Find where the given text appears and provide that cell's center as [x, y] coordinate. 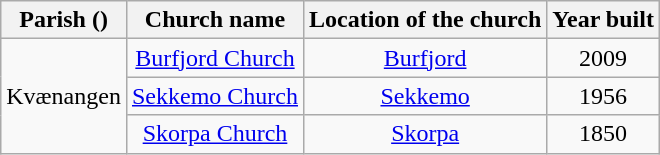
Location of the church [426, 20]
2009 [604, 58]
Burfjord [426, 58]
Year built [604, 20]
Burfjord Church [214, 58]
Skorpa Church [214, 134]
Kvænangen [64, 96]
Sekkemo Church [214, 96]
Parish () [64, 20]
Church name [214, 20]
Sekkemo [426, 96]
1956 [604, 96]
1850 [604, 134]
Skorpa [426, 134]
